Detect which cell encompasses the target text, then output its [X, Y] center coordinate. 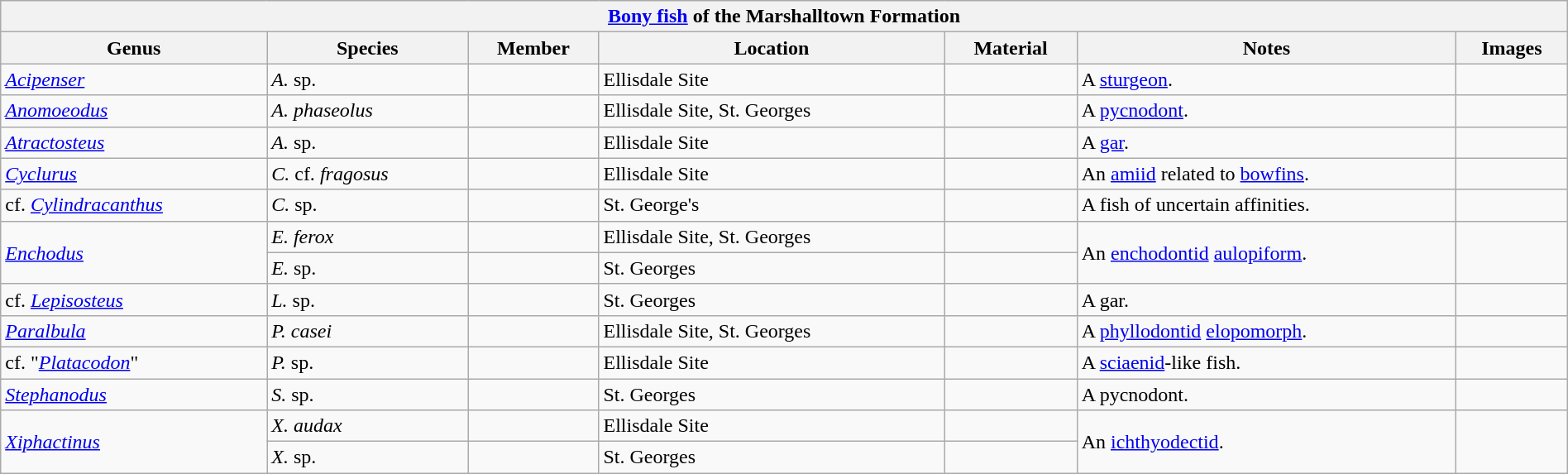
Atractosteus [134, 142]
P. sp. [367, 362]
Species [367, 48]
Genus [134, 48]
A. phaseolus [367, 111]
E. ferox [367, 237]
A phyllodontid elopomorph. [1266, 331]
Images [1512, 48]
X. audax [367, 426]
E. sp. [367, 268]
Material [1011, 48]
An ichthyodectid. [1266, 442]
A sturgeon. [1266, 79]
Paralbula [134, 331]
Notes [1266, 48]
Cyclurus [134, 174]
cf. Cylindracanthus [134, 205]
Anomoeodus [134, 111]
A sciaenid-like fish. [1266, 362]
Xiphactinus [134, 442]
C. sp. [367, 205]
Member [533, 48]
P. casei [367, 331]
L. sp. [367, 299]
S. sp. [367, 395]
St. George's [772, 205]
Enchodus [134, 252]
Stephanodus [134, 395]
C. cf. fragosus [367, 174]
Acipenser [134, 79]
A fish of uncertain affinities. [1266, 205]
cf. "Platacodon" [134, 362]
cf. Lepisosteus [134, 299]
Bony fish of the Marshalltown Formation [784, 17]
An enchodontid aulopiform. [1266, 252]
X. sp. [367, 457]
An amiid related to bowfins. [1266, 174]
Location [772, 48]
